Detect which cell encompasses the target text, then output its (X, Y) center coordinate. 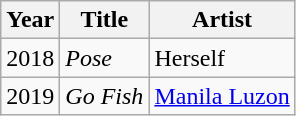
2018 (30, 58)
Year (30, 20)
Title (104, 20)
2019 (30, 96)
Herself (222, 58)
Go Fish (104, 96)
Pose (104, 58)
Artist (222, 20)
Manila Luzon (222, 96)
